From the cell containing the given text, extract its center point as [X, Y] coordinate. 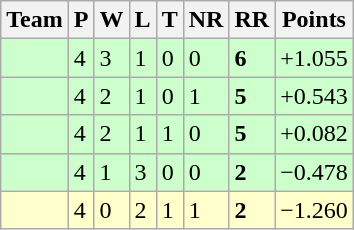
T [170, 20]
Points [314, 20]
W [112, 20]
−0.478 [314, 172]
RR [252, 20]
Team [35, 20]
+1.055 [314, 58]
−1.260 [314, 210]
+0.543 [314, 96]
+0.082 [314, 134]
6 [252, 58]
NR [206, 20]
L [142, 20]
P [81, 20]
